Return [x, y] of the center of cell containing provided text 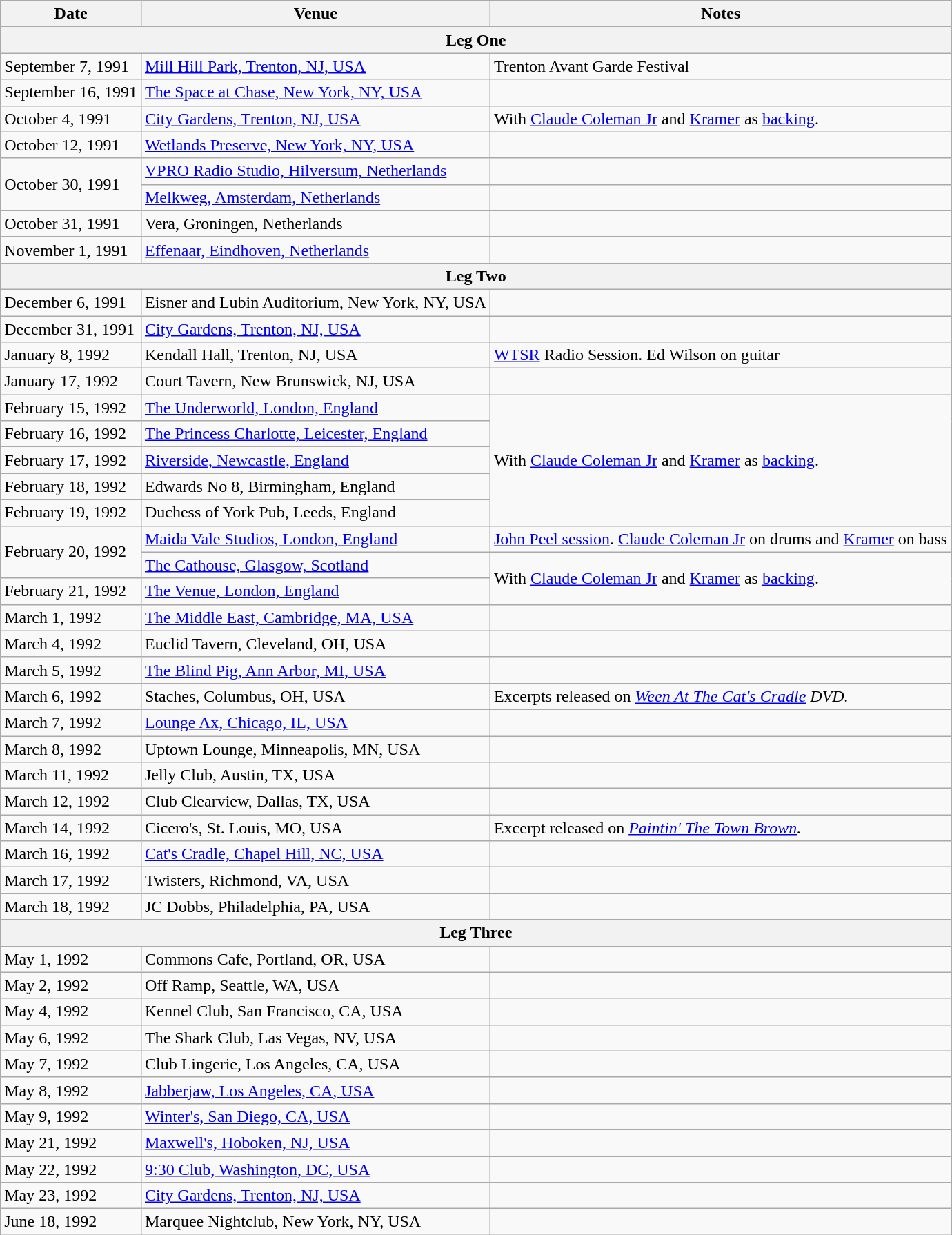
Edwards No 8, Birmingham, England [315, 486]
Uptown Lounge, Minneapolis, MN, USA [315, 749]
Excerpts released on Ween At The Cat's Cradle DVD. [720, 696]
Euclid Tavern, Cleveland, OH, USA [315, 644]
Vera, Groningen, Netherlands [315, 224]
October 4, 1991 [71, 119]
Wetlands Preserve, New York, NY, USA [315, 145]
January 8, 1992 [71, 355]
November 1, 1991 [71, 250]
January 17, 1992 [71, 382]
WTSR Radio Session. Ed Wilson on guitar [720, 355]
Cicero's, St. Louis, MO, USA [315, 828]
March 12, 1992 [71, 802]
Winter's, San Diego, CA, USA [315, 1116]
March 1, 1992 [71, 617]
Notes [720, 14]
Maxwell's, Hoboken, NJ, USA [315, 1143]
March 11, 1992 [71, 775]
The Princess Charlotte, Leicester, England [315, 434]
May 23, 1992 [71, 1196]
March 14, 1992 [71, 828]
The Blind Pig, Ann Arbor, MI, USA [315, 670]
Venue [315, 14]
Twisters, Richmond, VA, USA [315, 880]
Riverside, Newcastle, England [315, 460]
February 18, 1992 [71, 486]
March 6, 1992 [71, 696]
The Underworld, London, England [315, 408]
Leg Three [476, 933]
Off Ramp, Seattle, WA, USA [315, 985]
May 21, 1992 [71, 1143]
Club Lingerie, Los Angeles, CA, USA [315, 1064]
February 21, 1992 [71, 591]
May 22, 1992 [71, 1169]
Jelly Club, Austin, TX, USA [315, 775]
March 18, 1992 [71, 907]
Club Clearview, Dallas, TX, USA [315, 802]
Kendall Hall, Trenton, NJ, USA [315, 355]
March 16, 1992 [71, 854]
October 31, 1991 [71, 224]
February 19, 1992 [71, 513]
Effenaar, Eindhoven, Netherlands [315, 250]
Melkweg, Amsterdam, Netherlands [315, 197]
Leg One [476, 40]
February 17, 1992 [71, 460]
Cat's Cradle, Chapel Hill, NC, USA [315, 854]
September 7, 1991 [71, 66]
The Shark Club, Las Vegas, NV, USA [315, 1038]
Lounge Ax, Chicago, IL, USA [315, 722]
The Space at Chase, New York, NY, USA [315, 92]
May 4, 1992 [71, 1011]
The Middle East, Cambridge, MA, USA [315, 617]
October 30, 1991 [71, 184]
May 2, 1992 [71, 985]
June 18, 1992 [71, 1222]
Court Tavern, New Brunswick, NJ, USA [315, 382]
JC Dobbs, Philadelphia, PA, USA [315, 907]
John Peel session. Claude Coleman Jr on drums and Kramer on bass [720, 539]
February 20, 1992 [71, 552]
February 16, 1992 [71, 434]
December 31, 1991 [71, 329]
March 8, 1992 [71, 749]
Excerpt released on Paintin' The Town Brown. [720, 828]
May 1, 1992 [71, 959]
VPRO Radio Studio, Hilversum, Netherlands [315, 171]
May 8, 1992 [71, 1090]
Trenton Avant Garde Festival [720, 66]
May 9, 1992 [71, 1116]
Marquee Nightclub, New York, NY, USA [315, 1222]
Jabberjaw, Los Angeles, CA, USA [315, 1090]
Kennel Club, San Francisco, CA, USA [315, 1011]
May 6, 1992 [71, 1038]
February 15, 1992 [71, 408]
May 7, 1992 [71, 1064]
Mill Hill Park, Trenton, NJ, USA [315, 66]
The Cathouse, Glasgow, Scotland [315, 565]
October 12, 1991 [71, 145]
Duchess of York Pub, Leeds, England [315, 513]
9:30 Club, Washington, DC, USA [315, 1169]
The Venue, London, England [315, 591]
Staches, Columbus, OH, USA [315, 696]
Eisner and Lubin Auditorium, New York, NY, USA [315, 302]
Maida Vale Studios, London, England [315, 539]
March 17, 1992 [71, 880]
September 16, 1991 [71, 92]
Leg Two [476, 276]
Commons Cafe, Portland, OR, USA [315, 959]
Date [71, 14]
March 7, 1992 [71, 722]
March 5, 1992 [71, 670]
December 6, 1991 [71, 302]
March 4, 1992 [71, 644]
